Scan for the cell matching the given text and deliver its [X, Y] coordinate at center. 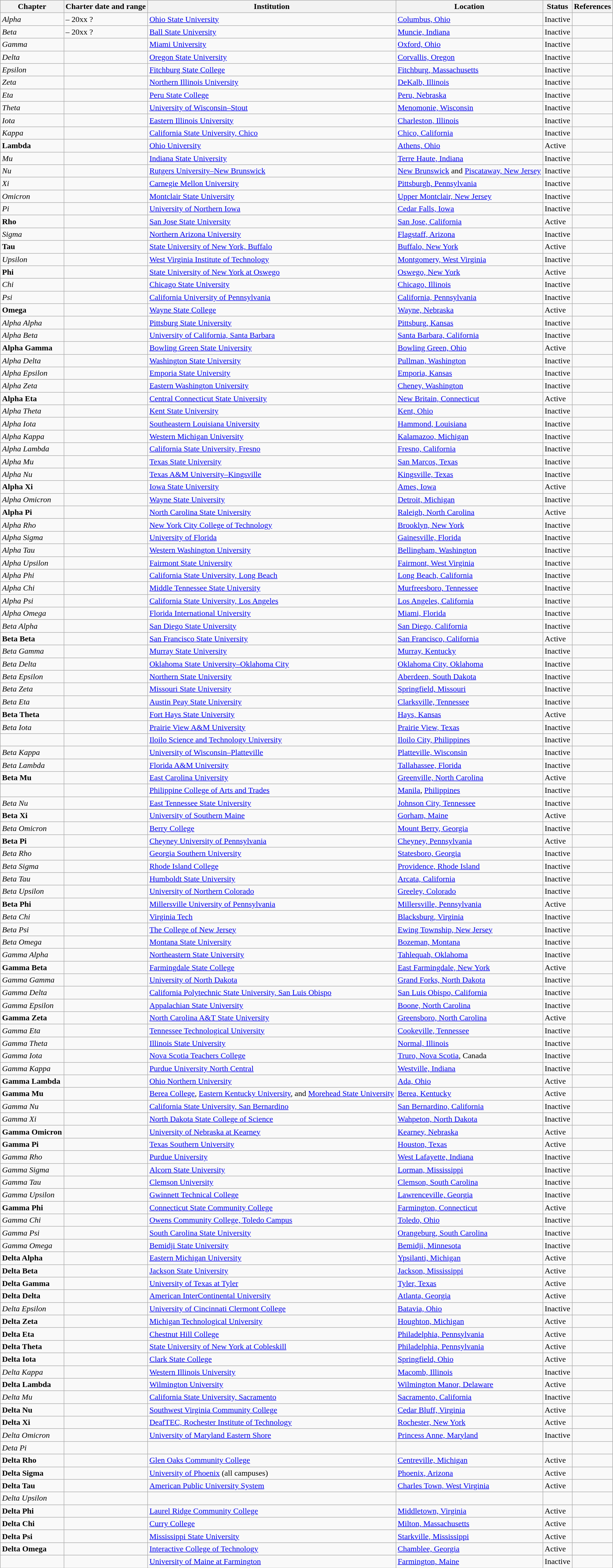
Cedar Bluff, Virginia [469, 1410]
Georgia Southern University [272, 854]
Phi [32, 272]
University of Maryland Eastern Shore [272, 1435]
Toledo, Ohio [469, 1220]
Iloilo Science and Technology University [272, 740]
Bemidji State University [272, 1245]
University of Maine at Farmington [272, 1561]
Tallahassee, Florida [469, 765]
Northern State University [272, 677]
Middle Tennessee State University [272, 588]
State University of New York at Cobleskill [272, 1346]
Gamma Kappa [32, 1068]
Truro, Nova Scotia, Canada [469, 1056]
Rhode Island College [272, 866]
Epsilon [32, 70]
Farmingdale State College [272, 968]
Milton, Massachusetts [469, 1523]
Fitchburg, Massachusetts [469, 70]
Beta Epsilon [32, 677]
Michigan Technological University [272, 1321]
Statesboro, Georgia [469, 854]
San Francisco, California [469, 639]
Millersville, Pennsylvania [469, 904]
Berea College, Eastern Kentucky University, and Morehead State University [272, 1094]
Fresno, California [469, 449]
Raleigh, North Carolina [469, 512]
Clark State College [272, 1359]
Gamma Nu [32, 1106]
San Diego, California [469, 626]
Fairmont State University [272, 563]
West Lafayette, Indiana [469, 1157]
Alpha Epsilon [32, 373]
Western Illinois University [272, 1372]
Bellingham, Washington [469, 550]
Alpha Upsilon [32, 563]
Cheyney, Pennsylvania [469, 841]
Orangeburg, South Carolina [469, 1233]
Ada, Ohio [469, 1081]
Columbus, Ohio [469, 19]
Cheyney University of Pennsylvania [272, 841]
Farmington, Maine [469, 1561]
Chico, California [469, 133]
Beta Pi [32, 841]
Delta Kappa [32, 1372]
University of North Dakota [272, 980]
San Diego State University [272, 626]
Wayne State University [272, 500]
Eastern Illinois University [272, 120]
Beta Tau [32, 879]
San Luis Obispo, California [469, 993]
State University of New York, Buffalo [272, 247]
Curry College [272, 1523]
Cedar Falls, Iowa [469, 209]
Alpha Psi [32, 601]
Alpha Alpha [32, 323]
San Bernardino, California [469, 1106]
Alpha Zeta [32, 386]
Chamblee, Georgia [469, 1549]
Chi [32, 285]
Ohio University [272, 145]
Boone, North Carolina [469, 1005]
Philippine College of Arts and Trades [272, 790]
Alpha Chi [32, 588]
Beta Phi [32, 904]
Grand Forks, North Dakota [469, 980]
Ohio State University [272, 19]
Charles Town, West Virginia [469, 1486]
Indiana State University [272, 158]
Greenville, North Carolina [469, 778]
Upper Montclair, New Jersey [469, 196]
Delta Iota [32, 1359]
Princess Anne, Maryland [469, 1435]
Alpha Xi [32, 487]
Ball State University [272, 32]
Northern Arizona University [272, 234]
New York City College of Technology [272, 525]
Chicago, Illinois [469, 285]
Kearney, Nebraska [469, 1132]
Iowa State University [272, 487]
Centreville, Michigan [469, 1460]
Beta Mu [32, 778]
Oklahoma State University–Oklahoma City [272, 664]
Clarksville, Tennessee [469, 702]
Tahlequah, Oklahoma [469, 955]
Gamma Pi [32, 1144]
Alpha Eta [32, 399]
References [593, 7]
Beta Psi [32, 929]
Wahpeton, North Dakota [469, 1119]
Fort Hays State University [272, 714]
Gamma Lambda [32, 1081]
Wayne, Nebraska [469, 310]
Tau [32, 247]
Jackson, Mississippi [469, 1271]
Washington State University [272, 360]
Gorham, Maine [469, 816]
Manila, Philippines [469, 790]
Oswego, New York [469, 272]
Gamma Sigma [32, 1169]
Mu [32, 158]
Beta Sigma [32, 866]
Alpha Gamma [32, 348]
Terre Haute, Indiana [469, 158]
Delta Phi [32, 1511]
Berea, Kentucky [469, 1094]
Delta Rho [32, 1460]
San Marcos, Texas [469, 462]
North Dakota State College of Science [272, 1119]
Alpha Rho [32, 525]
University of Northern Iowa [272, 209]
Beta Alpha [32, 626]
Gamma Xi [32, 1119]
Kingsville, Texas [469, 474]
Laurel Ridge Community College [272, 1511]
Southeastern Louisiana University [272, 424]
Ypsilanti, Michigan [469, 1258]
University of Florida [272, 537]
Gamma Tau [32, 1182]
New Britain, Connecticut [469, 399]
Menomonie, Wisconsin [469, 108]
Purdue University North Central [272, 1068]
Murray State University [272, 651]
Alpha Phi [32, 576]
Murray, Kentucky [469, 651]
North Carolina State University [272, 512]
Deta Pi [32, 1448]
Tennessee Technological University [272, 1031]
East Tennessee State University [272, 803]
Gamma Omicron [32, 1132]
Beta [32, 32]
Rho [32, 222]
Platteville, Wisconsin [469, 752]
Hammond, Louisiana [469, 424]
University of Wisconsin–Stout [272, 108]
Beta Lambda [32, 765]
California Polytechnic State University, San Luis Obispo [272, 993]
Tyler, Texas [469, 1283]
Aberdeen, South Dakota [469, 677]
Gamma Upsilon [32, 1195]
Montana State University [272, 942]
Ames, Iowa [469, 487]
Eta [32, 95]
Miami University [272, 45]
San Francisco State University [272, 639]
Beta Delta [32, 664]
Delta Omicron [32, 1435]
Oklahoma City, Oklahoma [469, 664]
California State University, San Bernardino [272, 1106]
Delta [32, 57]
North Carolina A&T State University [272, 1018]
West Virginia Institute of Technology [272, 259]
Gamma Omega [32, 1245]
Beta Xi [32, 816]
Institution [272, 7]
Gamma Iota [32, 1056]
Virginia Tech [272, 917]
Fitchburg State College [272, 70]
Kalamazoo, Michigan [469, 436]
Connecticut State Community College [272, 1208]
Kent, Ohio [469, 411]
Emporia, Kansas [469, 373]
Delta Omega [32, 1549]
Sigma [32, 234]
Farmington, Connecticut [469, 1208]
Jackson State University [272, 1271]
Oxford, Ohio [469, 45]
California, Pennsylvania [469, 297]
Cheney, Washington [469, 386]
Location [469, 7]
American Public University System [272, 1486]
Austin Peay State University [272, 702]
Western Michigan University [272, 436]
Gamma Rho [32, 1157]
University of California, Santa Barbara [272, 335]
DeafTEC, Rochester Institute of Technology [272, 1423]
Gamma Delta [32, 993]
Beta Gamma [32, 651]
Nu [32, 171]
Gwinnett Technical College [272, 1195]
Delta Lambda [32, 1385]
Bozeman, Montana [469, 942]
Northeastern State University [272, 955]
Beta Iota [32, 727]
Delta Alpha [32, 1258]
Texas Southern University [272, 1144]
Starkville, Mississippi [469, 1536]
Delta Theta [32, 1346]
Cookeville, Tennessee [469, 1031]
Fairmont, West Virginia [469, 563]
Wilmington Manor, Delaware [469, 1385]
Muncie, Indiana [469, 32]
Beta Zeta [32, 689]
Arcata, California [469, 879]
Alpha Theta [32, 411]
Santa Barbara, California [469, 335]
Southwest Virginia Community College [272, 1410]
Interactive College of Technology [272, 1549]
East Carolina University [272, 778]
Texas A&M University–Kingsville [272, 474]
Iota [32, 120]
Omega [32, 310]
Montgomery, West Virginia [469, 259]
Peru, Nebraska [469, 95]
Peru State College [272, 95]
DeKalb, Illinois [469, 82]
Bemidji, Minnesota [469, 1245]
Delta Upsilon [32, 1498]
Gainesville, Florida [469, 537]
Wilmington University [272, 1385]
Alpha Tau [32, 550]
American InterContinental University [272, 1296]
Beta Omega [32, 942]
Lorman, Mississippi [469, 1169]
East Farmingdale, New York [469, 968]
University of Texas at Tyler [272, 1283]
Bowling Green, Ohio [469, 348]
Kappa [32, 133]
Springfield, Ohio [469, 1359]
Chicago State University [272, 285]
University of Northern Colorado [272, 891]
Wayne State College [272, 310]
Gamma [32, 45]
Texas State University [272, 462]
Delta Psi [32, 1536]
Prairie View, Texas [469, 727]
Beta Kappa [32, 752]
Beta Upsilon [32, 891]
Delta Tau [32, 1486]
Clemson, South Carolina [469, 1182]
University of Nebraska at Kearney [272, 1132]
Western Washington University [272, 550]
Miami, Florida [469, 613]
Glen Oaks Community College [272, 1460]
Lambda [32, 145]
Charleston, Illinois [469, 120]
Beta Nu [32, 803]
Status [557, 7]
Alpha Omega [32, 613]
Rutgers University–New Brunswick [272, 171]
Gamma Beta [32, 968]
Blacksburg, Virginia [469, 917]
Alpha Beta [32, 335]
Pi [32, 209]
Atlanta, Georgia [469, 1296]
New Brunswick and Piscataway, New Jersey [469, 171]
Eastern Michigan University [272, 1258]
Alpha Iota [32, 424]
Mount Berry, Georgia [469, 828]
Delta Nu [32, 1410]
Detroit, Michigan [469, 500]
Gamma Chi [32, 1220]
Pittsburg State University [272, 323]
Pittsburg, Kansas [469, 323]
Corvallis, Oregon [469, 57]
Millersville University of Pennsylvania [272, 904]
Berry College [272, 828]
Alpha Omicron [32, 500]
Alpha Delta [32, 360]
Clemson University [272, 1182]
Gamma Eta [32, 1031]
University of Cincinnati Clermont College [272, 1309]
Nova Scotia Teachers College [272, 1056]
Los Angeles, California [469, 601]
The College of New Jersey [272, 929]
Springfield, Missouri [469, 689]
Houston, Texas [469, 1144]
Alpha Sigma [32, 537]
Houghton, Michigan [469, 1321]
Rochester, New York [469, 1423]
California University of Pennsylvania [272, 297]
Delta Mu [32, 1397]
Chestnut Hill College [272, 1334]
Florida International University [272, 613]
Xi [32, 184]
Gamma Epsilon [32, 1005]
Delta Beta [32, 1271]
Lawrenceville, Georgia [469, 1195]
Westville, Indiana [469, 1068]
Delta Chi [32, 1523]
California State University, Sacramento [272, 1397]
Delta Gamma [32, 1283]
Mississippi State University [272, 1536]
Flagstaff, Arizona [469, 234]
Oregon State University [272, 57]
Owens Community College, Toledo Campus [272, 1220]
Alcorn State University [272, 1169]
Gamma Zeta [32, 1018]
Missouri State University [272, 689]
Greensboro, North Carolina [469, 1018]
Gamma Phi [32, 1208]
Delta Sigma [32, 1473]
Northern Illinois University [272, 82]
Appalachian State University [272, 1005]
Greeley, Colorado [469, 891]
Buffalo, New York [469, 247]
Alpha Nu [32, 474]
Gamma Theta [32, 1043]
Delta Eta [32, 1334]
Pullman, Washington [469, 360]
University of Phoenix (all campuses) [272, 1473]
Alpha Lambda [32, 449]
Ewing Township, New Jersey [469, 929]
Illinois State University [272, 1043]
San Jose State University [272, 222]
Emporia State University [272, 373]
Hays, Kansas [469, 714]
Gamma Mu [32, 1094]
Kent State University [272, 411]
Chapter [32, 7]
Delta Xi [32, 1423]
Beta Beta [32, 639]
Normal, Illinois [469, 1043]
Purdue University [272, 1157]
Zeta [32, 82]
Phoenix, Arizona [469, 1473]
Delta Delta [32, 1296]
California State University, Los Angeles [272, 601]
Eastern Washington University [272, 386]
Delta Epsilon [32, 1309]
Central Connecticut State University [272, 399]
Batavia, Ohio [469, 1309]
Prairie View A&M University [272, 727]
Beta Omicron [32, 828]
Beta Eta [32, 702]
Middletown, Virginia [469, 1511]
Carnegie Mellon University [272, 184]
Johnson City, Tennessee [469, 803]
Alpha Kappa [32, 436]
California State University, Long Beach [272, 576]
Humboldt State University [272, 879]
Florida A&M University [272, 765]
California State University, Chico [272, 133]
Sacramento, California [469, 1397]
University of Southern Maine [272, 816]
Iloilo City, Philippines [469, 740]
Alpha Mu [32, 462]
Athens, Ohio [469, 145]
Pittsburgh, Pennsylvania [469, 184]
Gamma Alpha [32, 955]
Ohio Northern University [272, 1081]
Long Beach, California [469, 576]
Brooklyn, New York [469, 525]
Providence, Rhode Island [469, 866]
Macomb, Illinois [469, 1372]
Upsilon [32, 259]
Theta [32, 108]
Beta Chi [32, 917]
San Jose, California [469, 222]
Montclair State University [272, 196]
University of Wisconsin–Platteville [272, 752]
Beta Theta [32, 714]
Gamma Gamma [32, 980]
Psi [32, 297]
Alpha [32, 19]
Delta Zeta [32, 1321]
Beta Rho [32, 854]
South Carolina State University [272, 1233]
Bowling Green State University [272, 348]
State University of New York at Oswego [272, 272]
Murfreesboro, Tennessee [469, 588]
California State University, Fresno [272, 449]
Charter date and range [106, 7]
Gamma Psi [32, 1233]
Omicron [32, 196]
Alpha Pi [32, 512]
